Search for the cell housing the specified text and yield its [X, Y] center coordinate. 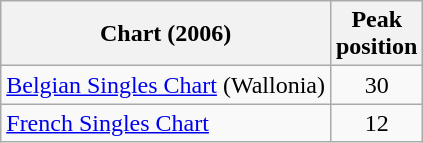
Peakposition [376, 34]
Chart (2006) [166, 34]
30 [376, 85]
Belgian Singles Chart (Wallonia) [166, 85]
12 [376, 123]
French Singles Chart [166, 123]
